Output the [X, Y] coordinate of the center of the cell containing the given text.  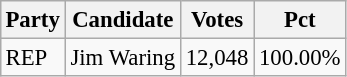
Votes [216, 20]
Jim Waring [122, 57]
100.00% [300, 57]
Candidate [122, 20]
12,048 [216, 57]
Party [32, 20]
REP [32, 57]
Pct [300, 20]
